Capture the cell that displays the provided text and extract its (x, y) central coordinate. 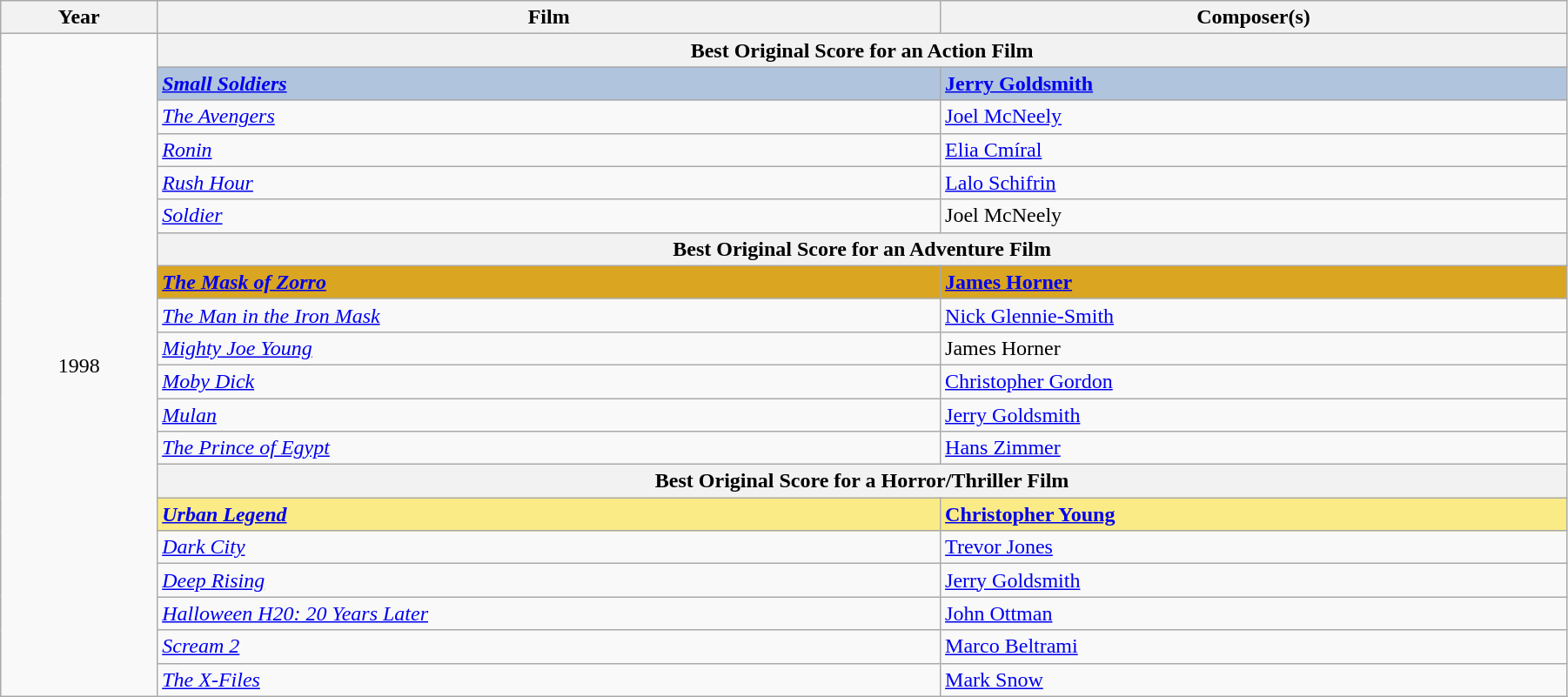
Mighty Joe Young (549, 348)
1998 (79, 365)
Christopher Gordon (1254, 381)
Film (549, 17)
Nick Glennie-Smith (1254, 315)
Moby Dick (549, 381)
The Mask of Zorro (549, 282)
Scream 2 (549, 647)
The Avengers (549, 117)
Marco Beltrami (1254, 647)
Ronin (549, 150)
John Ottman (1254, 613)
Dark City (549, 547)
Mark Snow (1254, 680)
The Prince of Egypt (549, 448)
Elia Cmíral (1254, 150)
Christopher Young (1254, 514)
Mulan (549, 415)
Year (79, 17)
Hans Zimmer (1254, 448)
Soldier (549, 216)
Urban Legend (549, 514)
Lalo Schifrin (1254, 183)
The Man in the Iron Mask (549, 315)
Deep Rising (549, 580)
The X-Files (549, 680)
Trevor Jones (1254, 547)
Best Original Score for an Action Film (862, 50)
Composer(s) (1254, 17)
Best Original Score for an Adventure Film (862, 249)
Halloween H20: 20 Years Later (549, 613)
Best Original Score for a Horror/Thriller Film (862, 481)
Rush Hour (549, 183)
Small Soldiers (549, 84)
